Detect which cell encompasses the target text, then output its [X, Y] center coordinate. 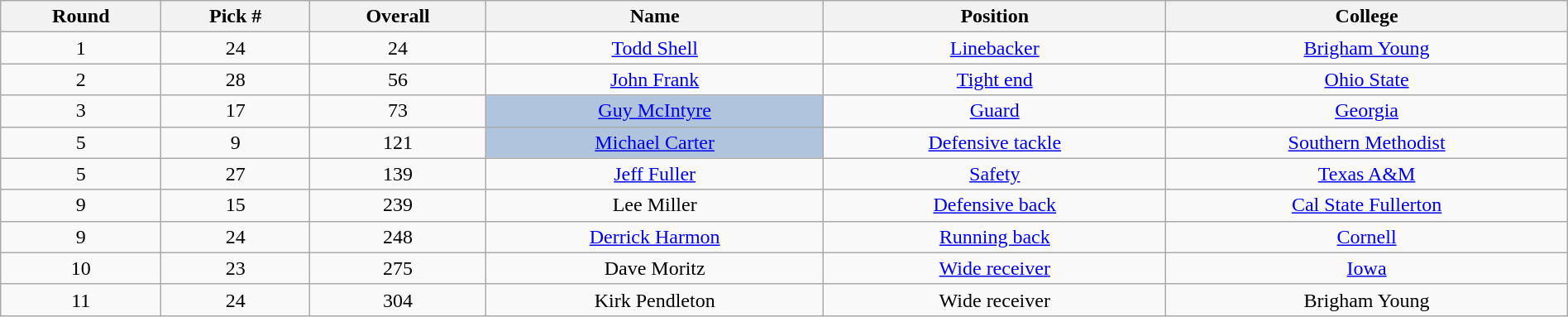
Iowa [1366, 268]
John Frank [655, 79]
Southern Methodist [1366, 142]
73 [397, 111]
275 [397, 268]
23 [236, 268]
Michael Carter [655, 142]
239 [397, 205]
Jeff Fuller [655, 174]
Lee Miller [655, 205]
Georgia [1366, 111]
Defensive back [995, 205]
College [1366, 17]
Guard [995, 111]
Linebacker [995, 48]
Overall [397, 17]
11 [81, 300]
10 [81, 268]
2 [81, 79]
56 [397, 79]
304 [397, 300]
3 [81, 111]
Texas A&M [1366, 174]
Cal State Fullerton [1366, 205]
Dave Moritz [655, 268]
Todd Shell [655, 48]
15 [236, 205]
Derrick Harmon [655, 237]
17 [236, 111]
Safety [995, 174]
Cornell [1366, 237]
Tight end [995, 79]
Round [81, 17]
1 [81, 48]
Ohio State [1366, 79]
139 [397, 174]
Kirk Pendleton [655, 300]
248 [397, 237]
Name [655, 17]
Defensive tackle [995, 142]
Guy McIntyre [655, 111]
Running back [995, 237]
Position [995, 17]
27 [236, 174]
28 [236, 79]
121 [397, 142]
Pick # [236, 17]
